Detect which cell encompasses the target text, then output its [x, y] center coordinate. 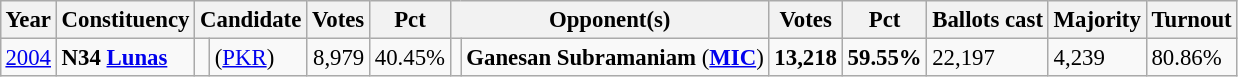
40.45% [410, 57]
8,979 [338, 57]
80.86% [1192, 57]
Opponent(s) [610, 20]
4,239 [1097, 57]
22,197 [988, 57]
Turnout [1192, 20]
(PKR) [258, 57]
Constituency [125, 20]
Ballots cast [988, 20]
Ganesan Subramaniam (MIC) [615, 57]
Year [28, 20]
Majority [1097, 20]
59.55% [884, 57]
2004 [28, 57]
Candidate [251, 20]
N34 Lunas [125, 57]
13,218 [806, 57]
